Find where the given text appears and provide that cell's center as [x, y] coordinate. 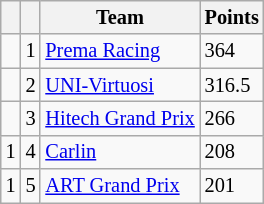
Prema Racing [120, 51]
UNI-Virtuosi [120, 85]
Carlin [120, 152]
5 [31, 186]
201 [232, 186]
ART Grand Prix [120, 186]
Hitech Grand Prix [120, 118]
316.5 [232, 85]
364 [232, 51]
Points [232, 17]
Team [120, 17]
208 [232, 152]
2 [31, 85]
266 [232, 118]
4 [31, 152]
3 [31, 118]
